Locate the cell with the specified text and output its (X, Y) center coordinate. 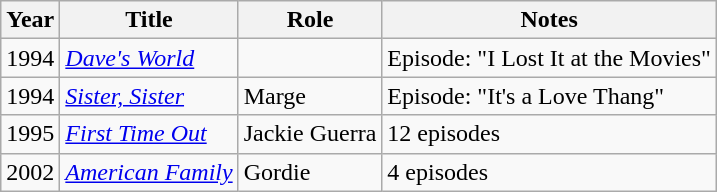
Title (149, 20)
Role (310, 20)
4 episodes (550, 172)
1995 (30, 134)
American Family (149, 172)
Dave's World (149, 58)
Marge (310, 96)
Sister, Sister (149, 96)
First Time Out (149, 134)
Episode: "I Lost It at the Movies" (550, 58)
2002 (30, 172)
12 episodes (550, 134)
Jackie Guerra (310, 134)
Gordie (310, 172)
Year (30, 20)
Notes (550, 20)
Episode: "It's a Love Thang" (550, 96)
